Find where the given text appears and provide that cell's center as (X, Y) coordinate. 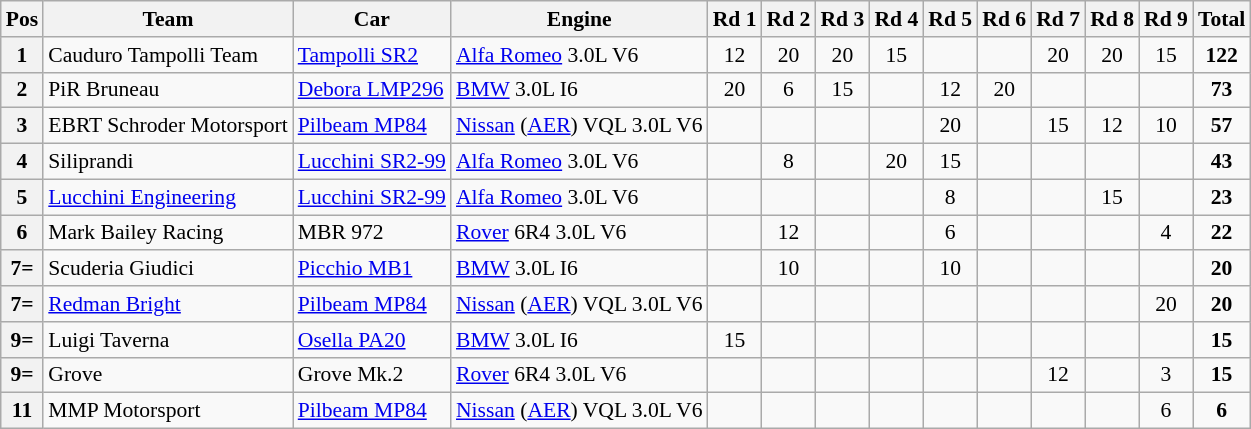
Rd 3 (842, 19)
Lucchini Engineering (168, 197)
73 (1222, 90)
43 (1222, 162)
11 (22, 411)
Engine (580, 19)
Rd 6 (1004, 19)
Luigi Taverna (168, 340)
Rd 1 (735, 19)
2 (22, 90)
Mark Bailey Racing (168, 233)
Debora LMP296 (372, 90)
MBR 972 (372, 233)
Car (372, 19)
Team (168, 19)
Rd 7 (1058, 19)
22 (1222, 233)
Scuderia Giudici (168, 269)
57 (1222, 126)
Cauduro Tampolli Team (168, 55)
Rd 4 (896, 19)
MMP Motorsport (168, 411)
Osella PA20 (372, 340)
1 (22, 55)
EBRT Schroder Motorsport (168, 126)
Grove Mk.2 (372, 375)
Rd 5 (950, 19)
5 (22, 197)
Redman Bright (168, 304)
Grove (168, 375)
Rd 8 (1112, 19)
Total (1222, 19)
Tampolli SR2 (372, 55)
Rd 2 (789, 19)
Picchio MB1 (372, 269)
122 (1222, 55)
Pos (22, 19)
23 (1222, 197)
Siliprandi (168, 162)
PiR Bruneau (168, 90)
Rd 9 (1166, 19)
